Output the [X, Y] coordinate of the center of the cell containing the given text.  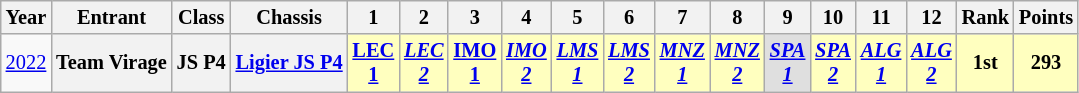
5 [578, 17]
4 [526, 17]
Year [26, 17]
9 [788, 17]
Ligier JS P4 [290, 63]
IMO2 [526, 63]
1st [986, 63]
MNZ1 [682, 63]
Entrant [111, 17]
10 [833, 17]
8 [738, 17]
Rank [986, 17]
Class [202, 17]
Points [1046, 17]
293 [1046, 63]
2022 [26, 63]
LEC2 [424, 63]
Chassis [290, 17]
1 [374, 17]
Team Virage [111, 63]
IMO1 [474, 63]
LMS1 [578, 63]
SPA1 [788, 63]
SPA2 [833, 63]
ALG1 [881, 63]
12 [931, 17]
2 [424, 17]
7 [682, 17]
JS P4 [202, 63]
ALG2 [931, 63]
LEC1 [374, 63]
LMS2 [629, 63]
MNZ2 [738, 63]
11 [881, 17]
6 [629, 17]
3 [474, 17]
